Output the [X, Y] coordinate of the center of the cell containing the given text.  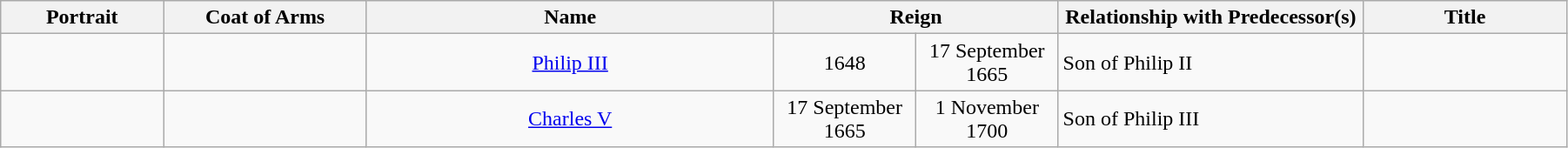
1 November 1700 [987, 118]
Charles V [569, 118]
Son of Philip II [1211, 63]
Relationship with Predecessor(s) [1211, 17]
Portrait [82, 17]
Title [1465, 17]
Reign [915, 17]
Philip III [569, 63]
Son of Philip III [1211, 118]
Name [569, 17]
1648 [845, 63]
Coat of Arms [265, 17]
